Search for the cell housing the specified text and yield its [x, y] center coordinate. 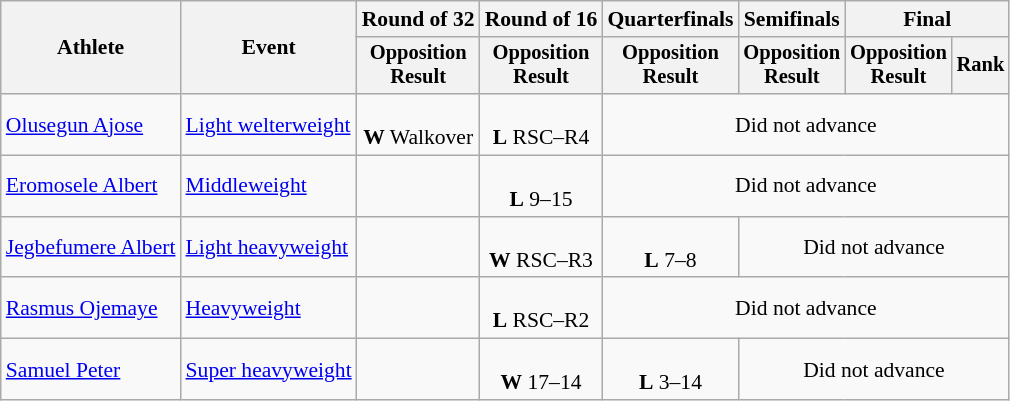
L RSC–R4 [542, 124]
Super heavyweight [269, 370]
W Walkover [418, 124]
Round of 32 [418, 19]
Light welterweight [269, 124]
Semifinals [792, 19]
Samuel Peter [91, 370]
Round of 16 [542, 19]
Event [269, 48]
L RSC–R2 [542, 308]
Jegbefumere Albert [91, 248]
Heavyweight [269, 308]
Light heavyweight [269, 248]
L 9–15 [542, 186]
Eromosele Albert [91, 186]
Rank [981, 66]
W RSC–R3 [542, 248]
Final [927, 19]
L 3–14 [670, 370]
W 17–14 [542, 370]
Middleweight [269, 186]
Athlete [91, 48]
Rasmus Ojemaye [91, 308]
Olusegun Ajose [91, 124]
L 7–8 [670, 248]
Quarterfinals [670, 19]
